Output the [X, Y] coordinate of the center of the cell containing the given text.  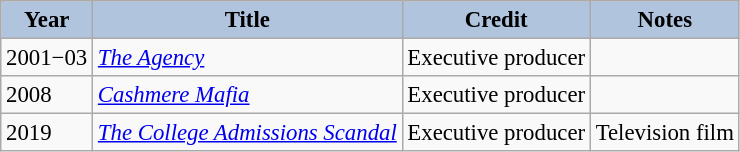
2001−03 [47, 58]
Title [248, 20]
The Agency [248, 58]
Television film [664, 133]
The College Admissions Scandal [248, 133]
Credit [496, 20]
Year [47, 20]
Notes [664, 20]
Cashmere Mafia [248, 95]
2019 [47, 133]
2008 [47, 95]
